Determine the (X, Y) coordinate at the center of the cell enclosing the given text.  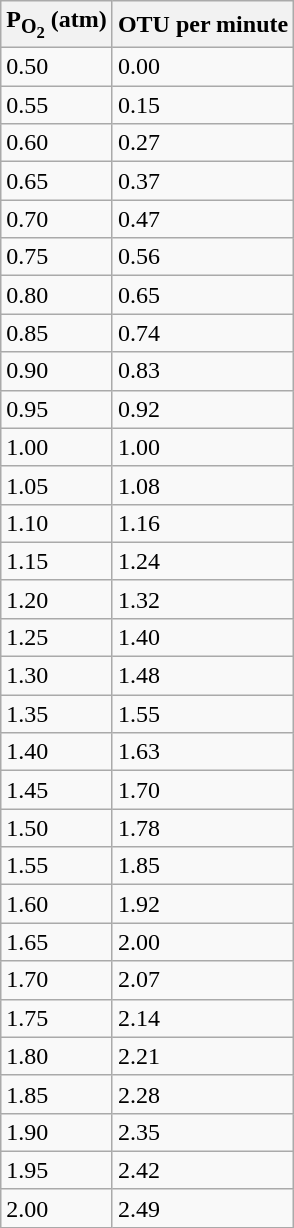
1.16 (202, 523)
1.05 (57, 485)
0.80 (57, 295)
1.10 (57, 523)
0.70 (57, 219)
0.00 (202, 67)
0.60 (57, 143)
1.15 (57, 561)
0.47 (202, 219)
OTU per minute (202, 24)
2.35 (202, 1132)
1.08 (202, 485)
1.24 (202, 561)
PO2 (atm) (57, 24)
2.21 (202, 1056)
0.55 (57, 105)
1.45 (57, 790)
2.07 (202, 980)
1.63 (202, 752)
1.92 (202, 904)
1.60 (57, 904)
1.75 (57, 1018)
0.37 (202, 181)
0.95 (57, 409)
0.83 (202, 371)
2.14 (202, 1018)
1.90 (57, 1132)
0.92 (202, 409)
1.25 (57, 638)
0.75 (57, 257)
2.49 (202, 1208)
0.74 (202, 333)
0.90 (57, 371)
0.27 (202, 143)
0.50 (57, 67)
0.15 (202, 105)
1.32 (202, 599)
1.80 (57, 1056)
1.65 (57, 942)
2.28 (202, 1094)
0.56 (202, 257)
1.20 (57, 599)
1.35 (57, 714)
1.78 (202, 828)
1.50 (57, 828)
1.30 (57, 676)
1.48 (202, 676)
2.42 (202, 1170)
0.85 (57, 333)
1.95 (57, 1170)
